Find where the given text appears and provide that cell's center as (x, y) coordinate. 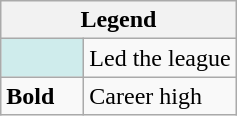
Legend (118, 20)
Bold (42, 96)
Career high (160, 96)
Led the league (160, 58)
